Output the [x, y] coordinate of the center of the cell containing the given text.  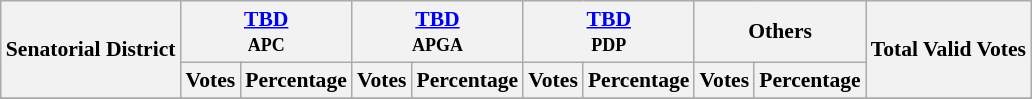
TBDAPC [266, 32]
TBDPDP [608, 32]
Senatorial District [91, 50]
TBDAPGA [438, 32]
Others [780, 32]
Total Valid Votes [948, 50]
